Locate the cell with the specified text and output its (x, y) center coordinate. 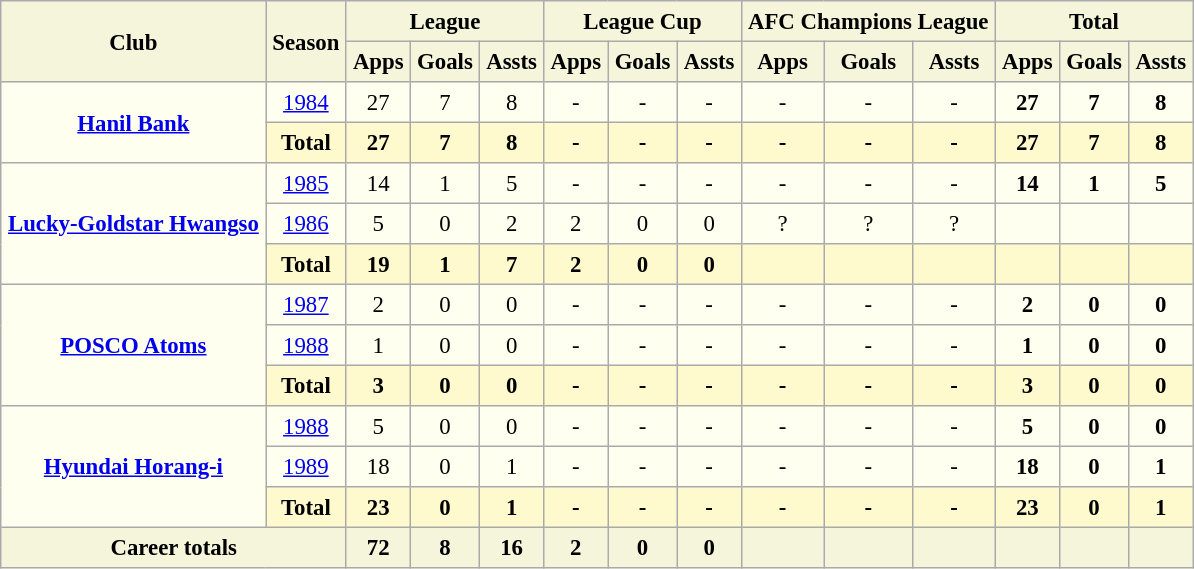
1989 (306, 466)
72 (378, 547)
Club (133, 42)
Hanil Bank (133, 122)
League (445, 21)
Season (306, 42)
Career totals (174, 547)
Hyundai Horang-i (133, 467)
19 (378, 264)
1985 (306, 183)
1984 (306, 102)
POSCO Atoms (133, 345)
Lucky-Goldstar Hwangso (133, 224)
1986 (306, 223)
16 (512, 547)
1987 (306, 304)
AFC Champions League (868, 21)
League Cup (643, 21)
